Locate the cell with the specified text and output its [x, y] center coordinate. 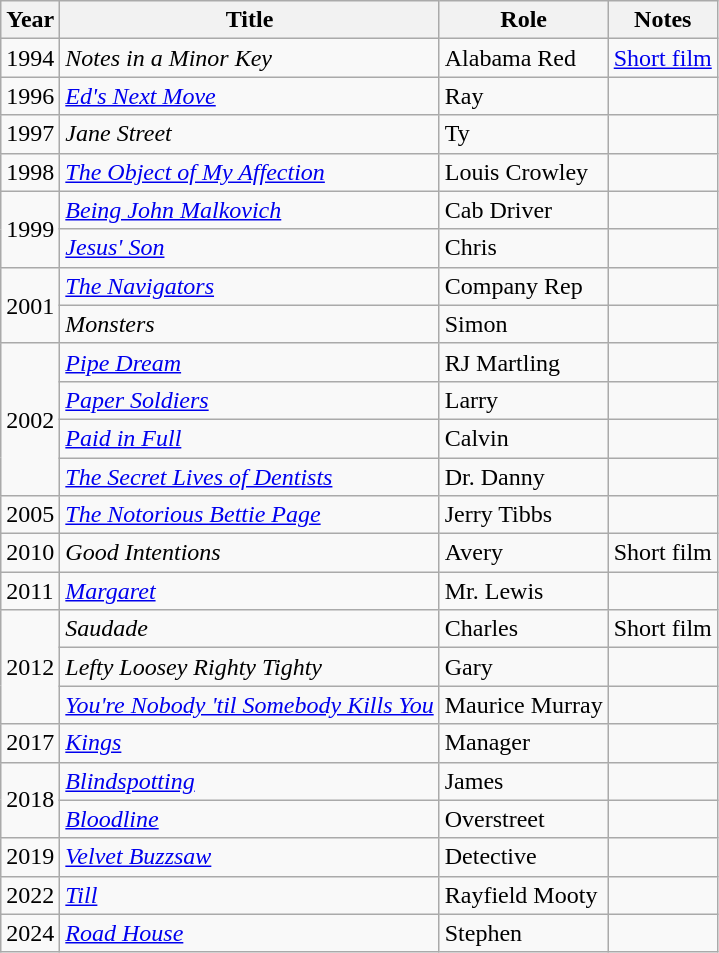
Notes in a Minor Key [250, 58]
Being John Malkovich [250, 210]
The Secret Lives of Dentists [250, 477]
1994 [30, 58]
2001 [30, 305]
2005 [30, 515]
Saudade [250, 629]
Detective [524, 857]
Road House [250, 933]
Bloodline [250, 819]
Maurice Murray [524, 705]
James [524, 781]
Chris [524, 248]
Stephen [524, 933]
Good Intentions [250, 553]
The Notorious Bettie Page [250, 515]
Avery [524, 553]
Charles [524, 629]
Company Rep [524, 286]
Calvin [524, 438]
2024 [30, 933]
2010 [30, 553]
The Object of My Affection [250, 172]
Cab Driver [524, 210]
1998 [30, 172]
Ray [524, 96]
Title [250, 20]
Dr. Danny [524, 477]
Paper Soldiers [250, 400]
2002 [30, 419]
Manager [524, 743]
Alabama Red [524, 58]
2011 [30, 591]
2012 [30, 667]
Ty [524, 134]
Role [524, 20]
You're Nobody 'til Somebody Kills You [250, 705]
Louis Crowley [524, 172]
Lefty Loosey Righty Tighty [250, 667]
1999 [30, 229]
Jerry Tibbs [524, 515]
2022 [30, 895]
Till [250, 895]
Blindspotting [250, 781]
Kings [250, 743]
2017 [30, 743]
2019 [30, 857]
Jane Street [250, 134]
Velvet Buzzsaw [250, 857]
Mr. Lewis [524, 591]
Larry [524, 400]
Notes [662, 20]
Margaret [250, 591]
Overstreet [524, 819]
Year [30, 20]
1997 [30, 134]
Pipe Dream [250, 362]
2018 [30, 800]
Ed's Next Move [250, 96]
Rayfield Mooty [524, 895]
RJ Martling [524, 362]
1996 [30, 96]
Simon [524, 324]
Gary [524, 667]
The Navigators [250, 286]
Jesus' Son [250, 248]
Paid in Full [250, 438]
Monsters [250, 324]
